Determine the (x, y) coordinate at the center of the cell enclosing the given text.  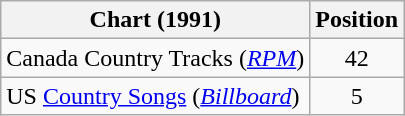
Canada Country Tracks (RPM) (156, 58)
Position (357, 20)
US Country Songs (Billboard) (156, 96)
Chart (1991) (156, 20)
42 (357, 58)
5 (357, 96)
